Provide the (X, Y) coordinate of the cell's center where the given text is located.  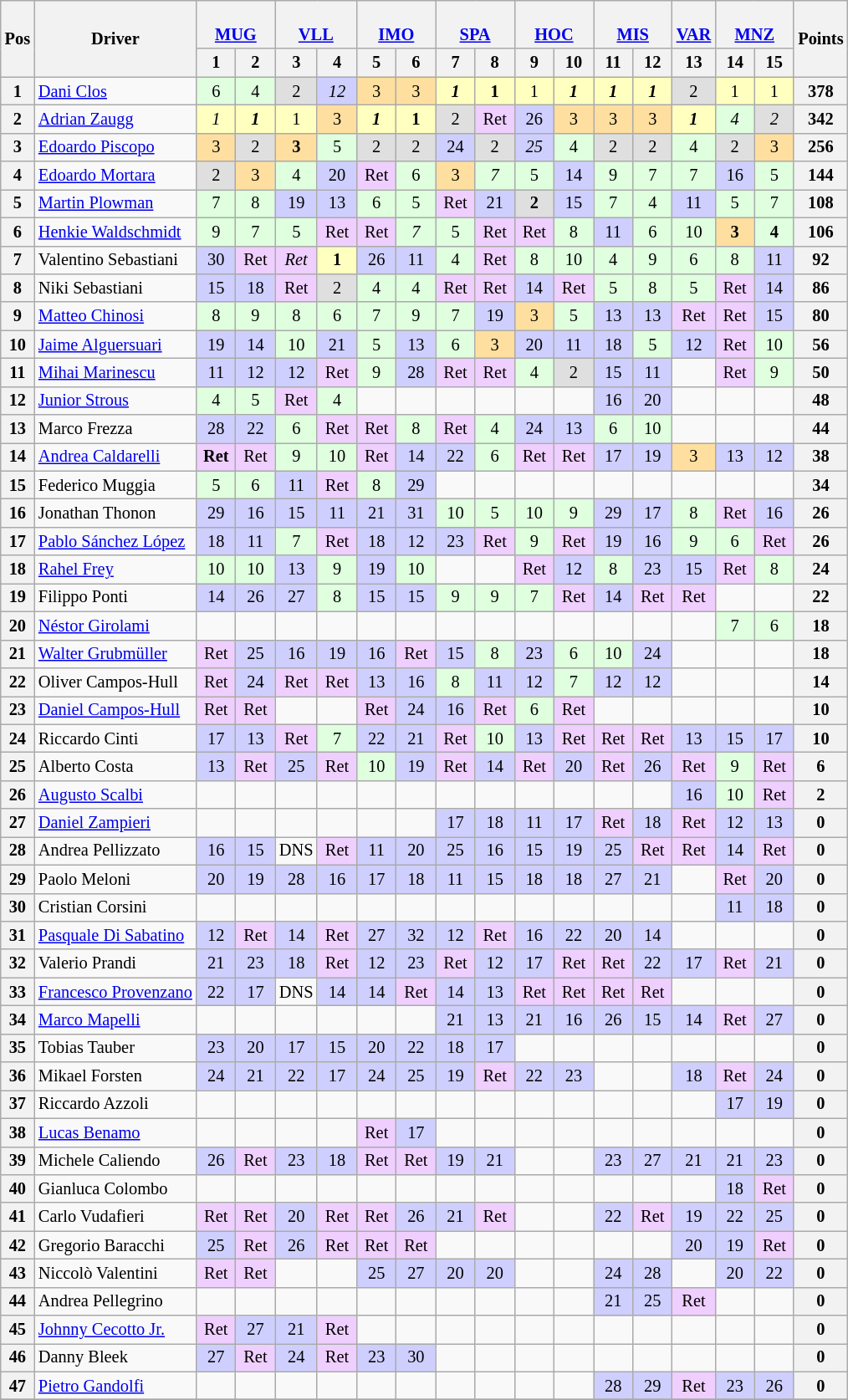
Dani Clos (115, 91)
MIS (633, 24)
43 (18, 1273)
Points (820, 38)
92 (820, 260)
56 (820, 345)
40 (18, 1188)
144 (820, 176)
Adrian Zaugg (115, 119)
Daniel Campos-Hull (115, 710)
33 (18, 992)
Pasquale Di Sabatino (115, 935)
Filippo Ponti (115, 597)
IMO (396, 24)
106 (820, 232)
VLL (316, 24)
48 (820, 401)
35 (18, 1048)
Andrea Pellegrino (115, 1301)
Jonathan Thonon (115, 513)
Walter Grubmüller (115, 654)
Matteo Chinosi (115, 316)
86 (820, 288)
Niccolò Valentini (115, 1273)
256 (820, 147)
37 (18, 1104)
Danny Bleek (115, 1357)
Johnny Cecotto Jr. (115, 1330)
378 (820, 91)
Jaime Alguersuari (115, 345)
Riccardo Azzoli (115, 1104)
Marco Mapelli (115, 1019)
Gianluca Colombo (115, 1188)
Edoardo Mortara (115, 176)
Cristian Corsini (115, 907)
Valentino Sebastiani (115, 260)
Néstor Girolami (115, 626)
Pablo Sánchez López (115, 541)
108 (820, 203)
Niki Sebastiani (115, 288)
Gregorio Baracchi (115, 1245)
342 (820, 119)
Daniel Zampieri (115, 823)
Martin Plowman (115, 203)
Tobias Tauber (115, 1048)
HOC (554, 24)
50 (820, 372)
39 (18, 1161)
80 (820, 316)
Oliver Campos-Hull (115, 682)
Riccardo Cinti (115, 738)
Federico Muggia (115, 485)
Pos (18, 38)
VAR (694, 24)
47 (18, 1386)
Michele Caliendo (115, 1161)
Lucas Benamo (115, 1132)
Andrea Pellizzato (115, 851)
36 (18, 1076)
45 (18, 1330)
SPA (475, 24)
Carlo Vudafieri (115, 1217)
MNZ (754, 24)
Mihai Marinescu (115, 372)
Junior Strous (115, 401)
Henkie Waldschmidt (115, 232)
Andrea Caldarelli (115, 457)
Augusto Scalbi (115, 795)
Rahel Frey (115, 570)
Francesco Provenzano (115, 992)
Valerio Prandi (115, 963)
Alberto Costa (115, 766)
41 (18, 1217)
Paolo Meloni (115, 879)
Pietro Gandolfi (115, 1386)
Mikael Forsten (115, 1076)
42 (18, 1245)
Edoardo Piscopo (115, 147)
MUG (236, 24)
Marco Frezza (115, 429)
Driver (115, 38)
46 (18, 1357)
